Return the [X, Y] coordinate for the center point of the cell that contains the specified text.  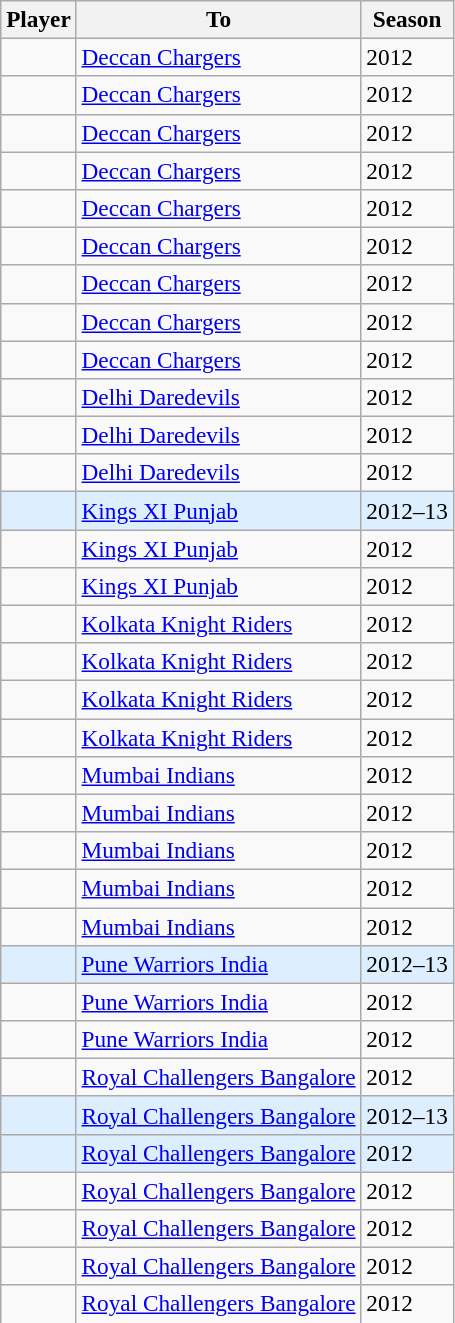
Season [407, 19]
Player [38, 19]
To [218, 19]
